Capture the cell that displays the provided text and extract its [x, y] central coordinate. 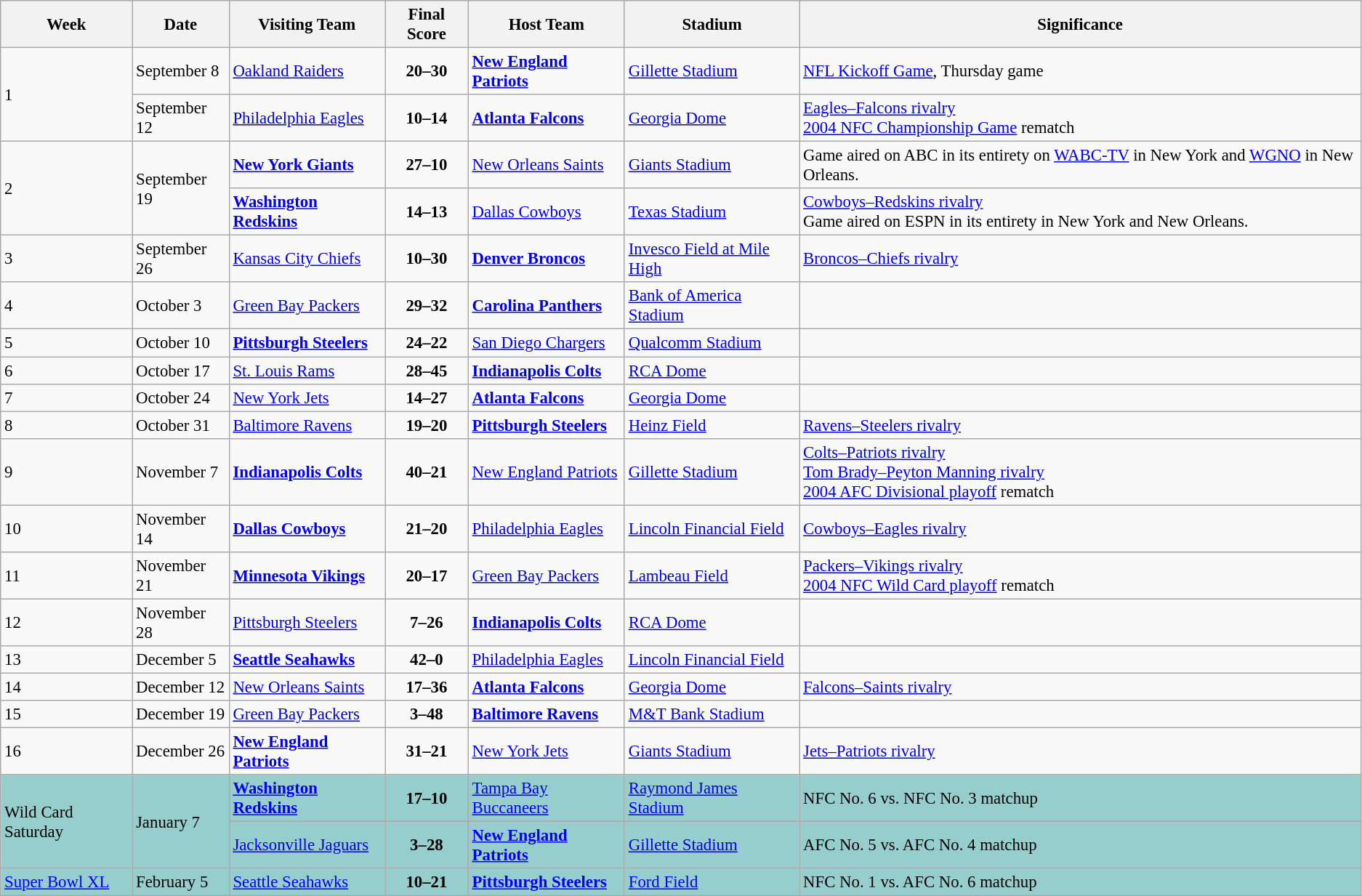
14–13 [427, 212]
14 [67, 687]
17–10 [427, 798]
20–17 [427, 576]
Invesco Field at Mile High [712, 259]
2 [67, 189]
Host Team [547, 25]
Jacksonville Jaguars [307, 846]
16 [67, 751]
3 [67, 259]
Packers–Vikings rivalry2004 NFC Wild Card playoff rematch [1080, 576]
St. Louis Rams [307, 371]
November 7 [180, 472]
11 [67, 576]
Stadium [712, 25]
November 21 [180, 576]
4 [67, 305]
14–27 [427, 397]
13 [67, 660]
10 [67, 529]
10–14 [427, 118]
October 24 [180, 397]
December 12 [180, 687]
Denver Broncos [547, 259]
December 26 [180, 751]
10–21 [427, 882]
20–30 [427, 71]
10–30 [427, 259]
Visiting Team [307, 25]
28–45 [427, 371]
Minnesota Vikings [307, 576]
September 8 [180, 71]
Tampa Bay Buccaneers [547, 798]
5 [67, 343]
Carolina Panthers [547, 305]
Significance [1080, 25]
24–22 [427, 343]
NFC No. 6 vs. NFC No. 3 matchup [1080, 798]
October 10 [180, 343]
M&T Bank Stadium [712, 714]
Qualcomm Stadium [712, 343]
Cowboys–Eagles rivalry [1080, 529]
Bank of America Stadium [712, 305]
October 31 [180, 425]
Colts–Patriots rivalryTom Brady–Peyton Manning rivalry2004 AFC Divisional playoff rematch [1080, 472]
Cowboys–Redskins rivalryGame aired on ESPN in its entirety in New York and New Orleans. [1080, 212]
Broncos–Chiefs rivalry [1080, 259]
6 [67, 371]
15 [67, 714]
8 [67, 425]
December 19 [180, 714]
Oakland Raiders [307, 71]
3–28 [427, 846]
Lambeau Field [712, 576]
NFC No. 1 vs. AFC No. 6 matchup [1080, 882]
New York Giants [307, 166]
December 5 [180, 660]
October 3 [180, 305]
Final Score [427, 25]
NFL Kickoff Game, Thursday game [1080, 71]
September 12 [180, 118]
12 [67, 622]
Week [67, 25]
3–48 [427, 714]
San Diego Chargers [547, 343]
February 5 [180, 882]
42–0 [427, 660]
7 [67, 397]
Ford Field [712, 882]
Date [180, 25]
November 14 [180, 529]
19–20 [427, 425]
9 [67, 472]
27–10 [427, 166]
29–32 [427, 305]
Super Bowl XL [67, 882]
Ravens–Steelers rivalry [1080, 425]
21–20 [427, 529]
7–26 [427, 622]
Texas Stadium [712, 212]
40–21 [427, 472]
31–21 [427, 751]
1 [67, 94]
Eagles–Falcons rivalry2004 NFC Championship Game rematch [1080, 118]
Heinz Field [712, 425]
Game aired on ABC in its entirety on WABC-TV in New York and WGNO in New Orleans. [1080, 166]
October 17 [180, 371]
Wild Card Saturday [67, 821]
Falcons–Saints rivalry [1080, 687]
Kansas City Chiefs [307, 259]
Raymond James Stadium [712, 798]
September 26 [180, 259]
November 28 [180, 622]
Jets–Patriots rivalry [1080, 751]
January 7 [180, 821]
AFC No. 5 vs. AFC No. 4 matchup [1080, 846]
17–36 [427, 687]
September 19 [180, 189]
